Provide the [X, Y] coordinate of the cell's center where the given text is located.  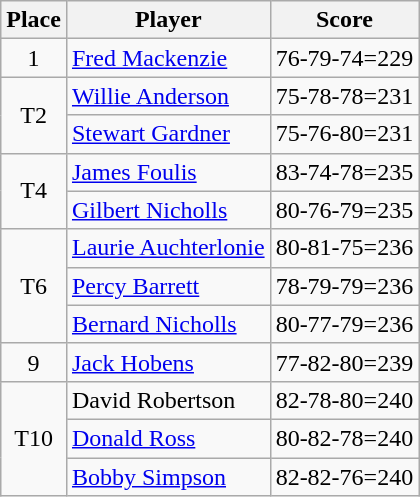
Willie Anderson [168, 96]
Player [168, 20]
80-76-79=235 [344, 210]
77-82-80=239 [344, 362]
Bernard Nicholls [168, 324]
78-79-79=236 [344, 286]
Laurie Auchterlonie [168, 248]
76-79-74=229 [344, 58]
Donald Ross [168, 438]
Place [34, 20]
9 [34, 362]
T4 [34, 191]
82-82-76=240 [344, 477]
80-82-78=240 [344, 438]
Bobby Simpson [168, 477]
82-78-80=240 [344, 400]
T6 [34, 286]
Score [344, 20]
Fred Mackenzie [168, 58]
Jack Hobens [168, 362]
David Robertson [168, 400]
1 [34, 58]
T2 [34, 115]
75-78-78=231 [344, 96]
80-77-79=236 [344, 324]
80-81-75=236 [344, 248]
Stewart Gardner [168, 134]
Gilbert Nicholls [168, 210]
Percy Barrett [168, 286]
83-74-78=235 [344, 172]
James Foulis [168, 172]
T10 [34, 438]
75-76-80=231 [344, 134]
